From the cell containing the given text, extract its center point as [x, y] coordinate. 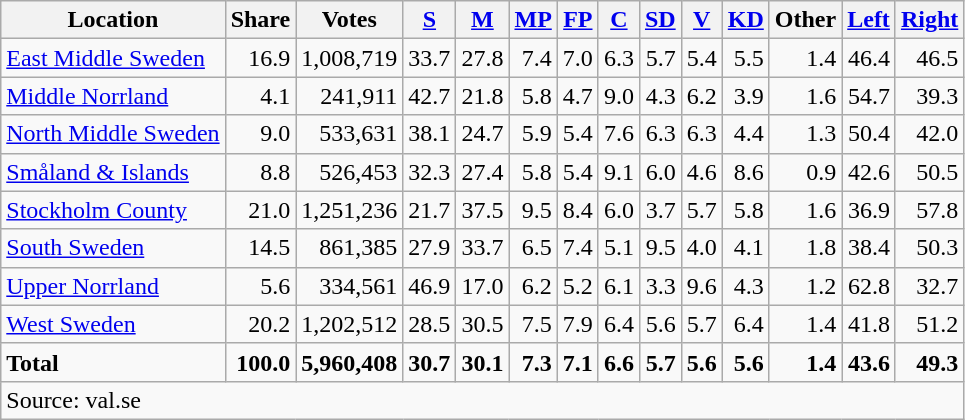
MP [533, 20]
South Sweden [113, 248]
30.5 [482, 324]
5.2 [578, 286]
21.0 [260, 210]
42.0 [929, 134]
Other [805, 20]
8.6 [746, 172]
5,960,408 [350, 362]
Votes [350, 20]
3.9 [746, 96]
6.1 [618, 286]
21.8 [482, 96]
7.0 [578, 58]
100.0 [260, 362]
36.9 [869, 210]
46.9 [430, 286]
East Middle Sweden [113, 58]
39.3 [929, 96]
West Sweden [113, 324]
Share [260, 20]
49.3 [929, 362]
526,453 [350, 172]
1.2 [805, 286]
5.1 [618, 248]
6.6 [618, 362]
46.4 [869, 58]
Stockholm County [113, 210]
3.3 [660, 286]
0.9 [805, 172]
1.8 [805, 248]
6.5 [533, 248]
Location [113, 20]
5.5 [746, 58]
42.6 [869, 172]
241,911 [350, 96]
4.7 [578, 96]
27.8 [482, 58]
51.2 [929, 324]
41.8 [869, 324]
Middle Norrland [113, 96]
9.6 [702, 286]
S [430, 20]
30.7 [430, 362]
533,631 [350, 134]
50.4 [869, 134]
7.9 [578, 324]
32.3 [430, 172]
Source: val.se [482, 400]
Right [929, 20]
V [702, 20]
1,251,236 [350, 210]
38.4 [869, 248]
32.7 [929, 286]
54.7 [869, 96]
37.5 [482, 210]
24.7 [482, 134]
16.9 [260, 58]
7.1 [578, 362]
3.7 [660, 210]
57.8 [929, 210]
50.3 [929, 248]
62.8 [869, 286]
C [618, 20]
20.2 [260, 324]
334,561 [350, 286]
42.7 [430, 96]
M [482, 20]
North Middle Sweden [113, 134]
8.8 [260, 172]
861,385 [350, 248]
17.0 [482, 286]
8.4 [578, 210]
Upper Norrland [113, 286]
27.4 [482, 172]
46.5 [929, 58]
38.1 [430, 134]
Total [113, 362]
27.9 [430, 248]
1.3 [805, 134]
43.6 [869, 362]
5.9 [533, 134]
4.6 [702, 172]
7.3 [533, 362]
4.4 [746, 134]
30.1 [482, 362]
4.0 [702, 248]
SD [660, 20]
1,008,719 [350, 58]
7.6 [618, 134]
Småland & Islands [113, 172]
7.5 [533, 324]
9.1 [618, 172]
50.5 [929, 172]
Left [869, 20]
KD [746, 20]
1,202,512 [350, 324]
FP [578, 20]
28.5 [430, 324]
21.7 [430, 210]
14.5 [260, 248]
